For the text-containing cell, return its midpoint in (X, Y) coordinate format. 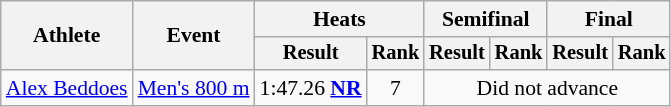
Event (194, 36)
Did not advance (547, 88)
Men's 800 m (194, 88)
Athlete (67, 36)
Final (608, 19)
7 (396, 88)
Semifinal (486, 19)
1:47.26 NR (311, 88)
Heats (340, 19)
Alex Beddoes (67, 88)
